Detect which cell encompasses the target text, then output its [X, Y] center coordinate. 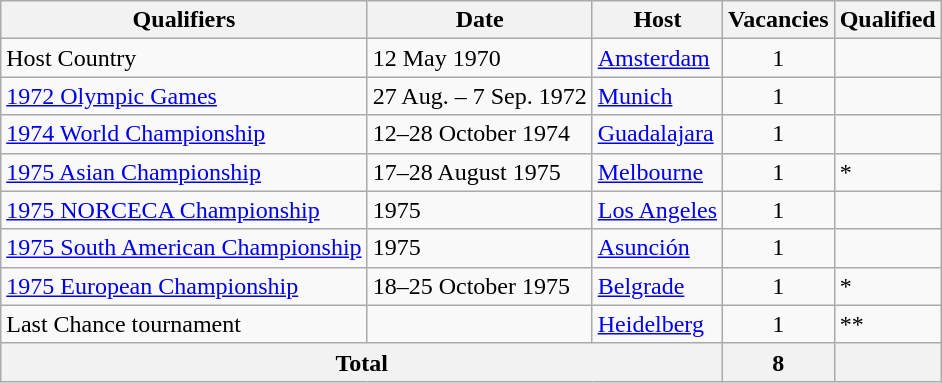
Qualifiers [184, 20]
1975 South American Championship [184, 248]
Vacancies [779, 20]
Date [480, 20]
8 [779, 362]
Guadalajara [657, 134]
Melbourne [657, 172]
Los Angeles [657, 210]
Amsterdam [657, 58]
Heidelberg [657, 324]
Munich [657, 96]
18–25 October 1975 [480, 286]
1974 World Championship [184, 134]
Total [362, 362]
Qualified [888, 20]
** [888, 324]
Asunción [657, 248]
1975 NORCECA Championship [184, 210]
1975 Asian Championship [184, 172]
Host [657, 20]
12–28 October 1974 [480, 134]
17–28 August 1975 [480, 172]
Last Chance tournament [184, 324]
Belgrade [657, 286]
12 May 1970 [480, 58]
Host Country [184, 58]
1975 European Championship [184, 286]
1972 Olympic Games [184, 96]
27 Aug. – 7 Sep. 1972 [480, 96]
